Search for the cell housing the specified text and yield its [X, Y] center coordinate. 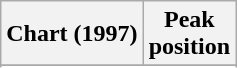
Peakposition [189, 34]
Chart (1997) [72, 34]
